Locate the cell with the specified text and output its (X, Y) center coordinate. 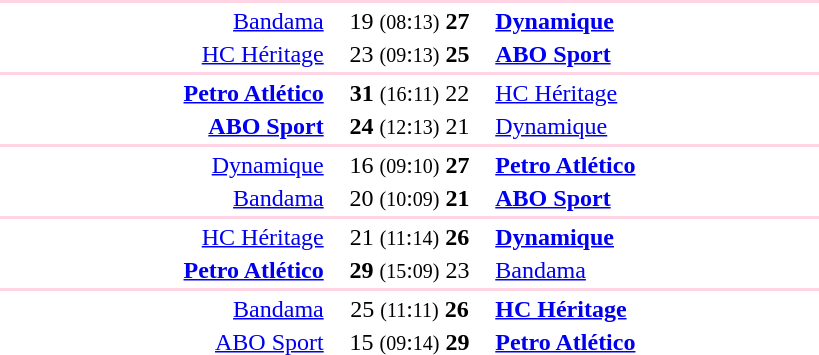
29 (15:09) 23 (410, 270)
21 (11:14) 26 (410, 237)
23 (09:13) 25 (410, 54)
19 (08:13) 27 (410, 21)
25 (11:11) 26 (410, 309)
20 (10:09) 21 (410, 198)
16 (09:10) 27 (410, 165)
24 (12:13) 21 (410, 126)
31 (16:11) 22 (410, 93)
